Determine the [x, y] coordinate at the center of the cell enclosing the given text.  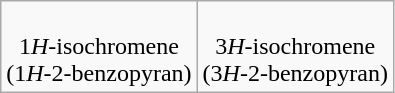
1H-isochromene(1H-2-benzopyran) [99, 47]
3H-isochromene(3H-2-benzopyran) [295, 47]
